For the text-containing cell, return its midpoint in [x, y] coordinate format. 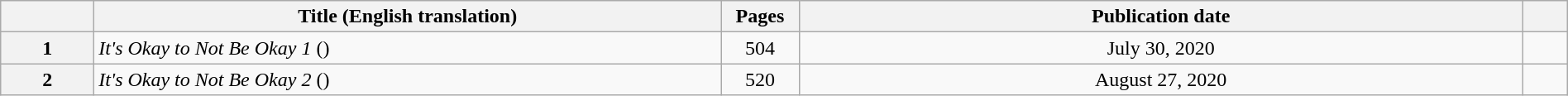
It's Okay to Not Be Okay 2 () [408, 79]
August 27, 2020 [1161, 79]
Publication date [1161, 17]
1 [48, 48]
It's Okay to Not Be Okay 1 () [408, 48]
Title (English translation) [408, 17]
July 30, 2020 [1161, 48]
2 [48, 79]
Pages [761, 17]
520 [761, 79]
504 [761, 48]
